Return the [x, y] coordinate for the center point of the cell that contains the specified text.  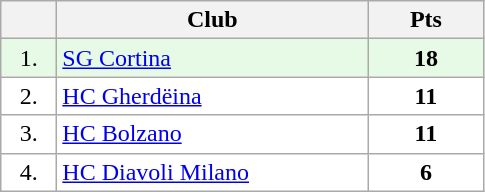
18 [426, 58]
HC Bolzano [212, 134]
Club [212, 20]
6 [426, 172]
4. [29, 172]
HC Diavoli Milano [212, 172]
2. [29, 96]
HC Gherdëina [212, 96]
3. [29, 134]
Pts [426, 20]
1. [29, 58]
SG Cortina [212, 58]
